Scan for the cell matching the given text and deliver its [x, y] coordinate at center. 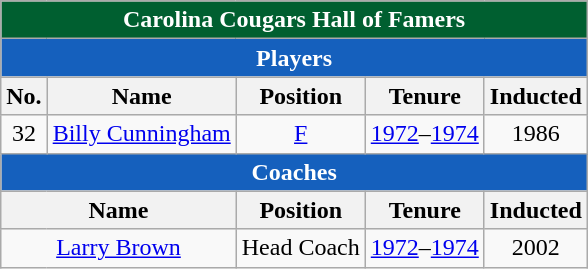
F [300, 134]
Coaches [294, 172]
Billy Cunningham [142, 134]
Larry Brown [118, 248]
Players [294, 58]
1986 [536, 134]
Head Coach [300, 248]
32 [24, 134]
No. [24, 96]
Carolina Cougars Hall of Famers [294, 20]
2002 [536, 248]
